Pinpoint the cell where the given text exists, returning its (X, Y) midpoint coordinate. 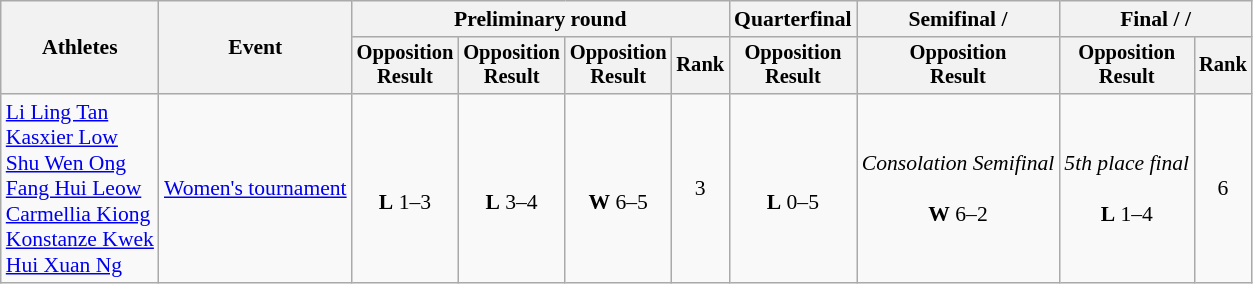
Final / / (1155, 19)
Women's tournament (256, 188)
3 (700, 188)
Consolation SemifinalW 6–2 (958, 188)
Event (256, 48)
W 6–5 (618, 188)
L 3–4 (512, 188)
L 1–3 (406, 188)
Li Ling TanKasxier LowShu Wen OngFang Hui LeowCarmellia KiongKonstanze KwekHui Xuan Ng (80, 188)
6 (1223, 188)
L 0–5 (793, 188)
Preliminary round (540, 19)
Athletes (80, 48)
5th place finalL 1–4 (1126, 188)
Quarterfinal (793, 19)
Semifinal / (958, 19)
